Return the [x, y] coordinate for the center point of the cell that contains the specified text.  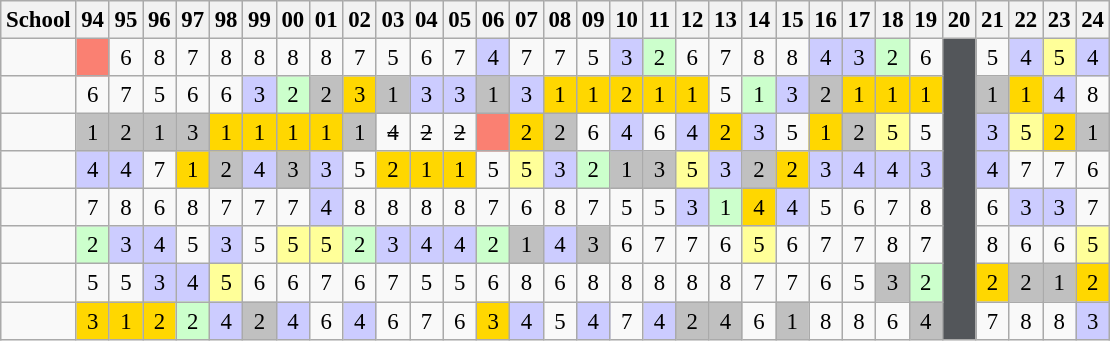
21 [992, 20]
22 [1026, 20]
95 [126, 20]
13 [726, 20]
20 [958, 20]
15 [792, 20]
05 [460, 20]
19 [926, 20]
23 [1060, 20]
10 [626, 20]
11 [659, 20]
School [38, 20]
08 [560, 20]
04 [426, 20]
06 [492, 20]
00 [292, 20]
09 [594, 20]
02 [360, 20]
12 [692, 20]
24 [1092, 20]
18 [892, 20]
94 [92, 20]
01 [326, 20]
97 [192, 20]
96 [160, 20]
16 [826, 20]
14 [758, 20]
99 [260, 20]
98 [226, 20]
03 [392, 20]
17 [858, 20]
07 [526, 20]
